Identify which cell holds the provided text, then report its (X, Y) central coordinate. 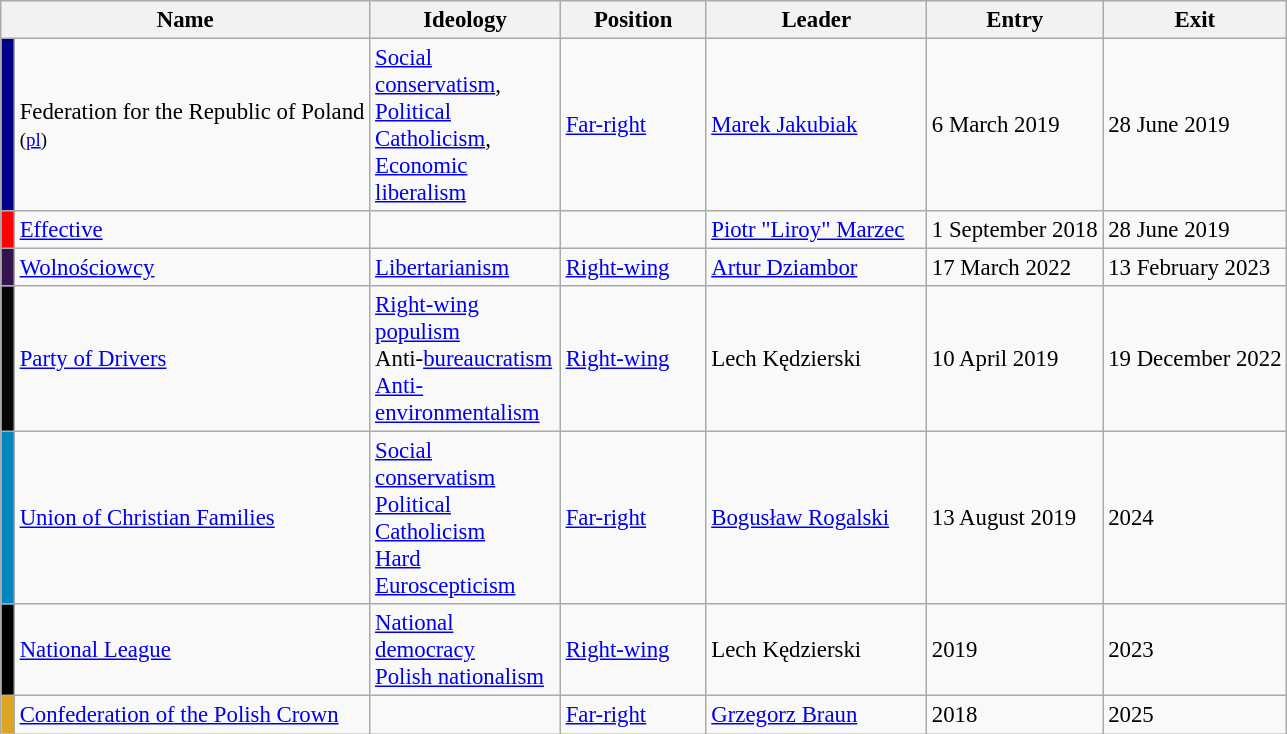
2024 (1195, 518)
Grzegorz Braun (816, 715)
National League (192, 650)
Entry (1015, 20)
Ideology (466, 20)
Wolnościowcy (192, 268)
13 August 2019 (1015, 518)
Social conservatismPolitical CatholicismHard Euroscepticism (466, 518)
2019 (1015, 650)
Right-wing populismAnti-bureaucratismAnti-environmentalism (466, 359)
Piotr "Liroy" Marzec (816, 230)
Union of Christian Families (192, 518)
10 April 2019 (1015, 359)
Exit (1195, 20)
2023 (1195, 650)
Social conservatism, Political Catholicism, Economic liberalism (466, 126)
2025 (1195, 715)
Marek Jakubiak (816, 126)
19 December 2022 (1195, 359)
Name (186, 20)
Confederation of the Polish Crown (192, 715)
Leader (816, 20)
2018 (1015, 715)
6 March 2019 (1015, 126)
National democracyPolish nationalism (466, 650)
Position (633, 20)
Effective (192, 230)
Bogusław Rogalski (816, 518)
17 March 2022 (1015, 268)
Party of Drivers (192, 359)
13 February 2023 (1195, 268)
Artur Dziambor (816, 268)
Libertarianism (466, 268)
1 September 2018 (1015, 230)
Federation for the Republic of Poland (pl) (192, 126)
